Scan for the cell matching the given text and deliver its [X, Y] coordinate at center. 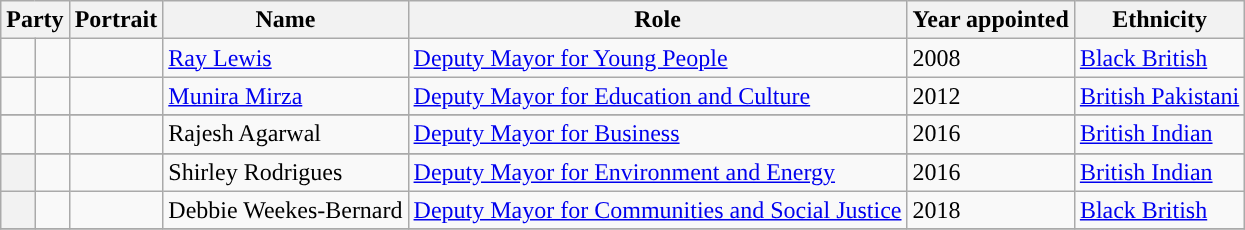
Deputy Mayor for Education and Culture [658, 96]
Ray Lewis [286, 58]
2008 [990, 58]
2018 [990, 210]
Debbie Weekes-Bernard [286, 210]
2012 [990, 96]
Deputy Mayor for Business [658, 134]
Name [286, 20]
Deputy Mayor for Communities and Social Justice [658, 210]
Deputy Mayor for Young People [658, 58]
Rajesh Agarwal [286, 134]
Party [35, 20]
Ethnicity [1159, 20]
Year appointed [990, 20]
Munira Mirza [286, 96]
Shirley Rodrigues [286, 172]
British Pakistani [1159, 96]
Deputy Mayor for Environment and Energy [658, 172]
Portrait [116, 20]
Role [658, 20]
